From the cell containing the given text, extract its center point as [X, Y] coordinate. 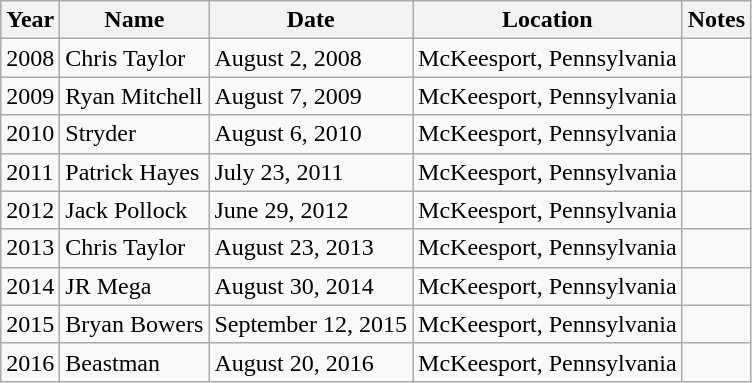
2015 [30, 324]
July 23, 2011 [311, 172]
Beastman [134, 362]
Date [311, 20]
June 29, 2012 [311, 210]
August 20, 2016 [311, 362]
August 2, 2008 [311, 58]
JR Mega [134, 286]
Ryan Mitchell [134, 96]
Stryder [134, 134]
Name [134, 20]
August 23, 2013 [311, 248]
Patrick Hayes [134, 172]
September 12, 2015 [311, 324]
2014 [30, 286]
2011 [30, 172]
Year [30, 20]
Location [548, 20]
August 7, 2009 [311, 96]
Jack Pollock [134, 210]
Bryan Bowers [134, 324]
2013 [30, 248]
Notes [716, 20]
2008 [30, 58]
2009 [30, 96]
August 6, 2010 [311, 134]
2016 [30, 362]
2012 [30, 210]
August 30, 2014 [311, 286]
2010 [30, 134]
